From the cell containing the given text, extract its center point as [x, y] coordinate. 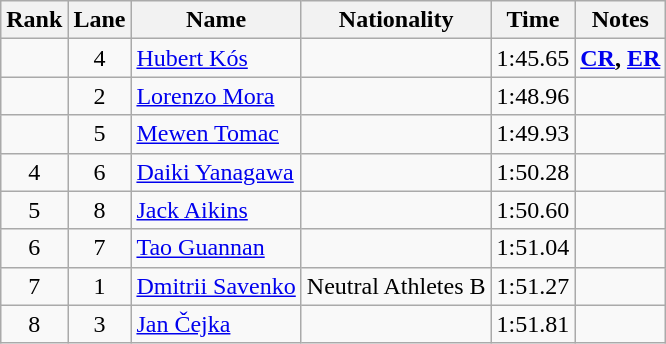
1:51.27 [533, 286]
Jan Čejka [216, 324]
1:48.96 [533, 96]
CR, ER [620, 58]
Neutral Athletes B [396, 286]
1:51.81 [533, 324]
1:45.65 [533, 58]
1:50.28 [533, 172]
Nationality [396, 20]
Lorenzo Mora [216, 96]
Rank [34, 20]
1:50.60 [533, 210]
Hubert Kós [216, 58]
Daiki Yanagawa [216, 172]
Jack Aikins [216, 210]
3 [100, 324]
Name [216, 20]
Notes [620, 20]
Tao Guannan [216, 248]
Time [533, 20]
Lane [100, 20]
2 [100, 96]
Dmitrii Savenko [216, 286]
1 [100, 286]
Mewen Tomac [216, 134]
1:49.93 [533, 134]
1:51.04 [533, 248]
